Return (x, y) of the center of cell containing provided text 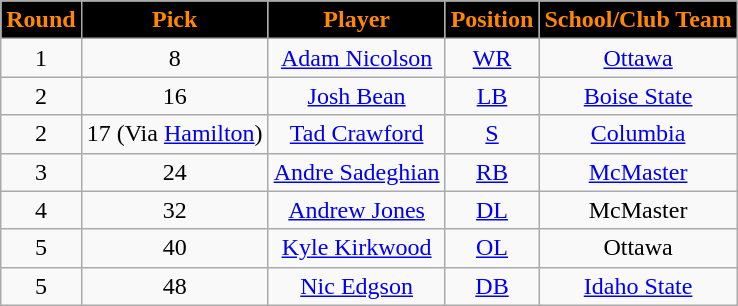
Player (356, 20)
DB (492, 286)
16 (174, 96)
WR (492, 58)
Idaho State (638, 286)
Boise State (638, 96)
Nic Edgson (356, 286)
Columbia (638, 134)
8 (174, 58)
32 (174, 210)
Position (492, 20)
DL (492, 210)
Andrew Jones (356, 210)
Round (41, 20)
Kyle Kirkwood (356, 248)
Pick (174, 20)
Andre Sadeghian (356, 172)
48 (174, 286)
4 (41, 210)
RB (492, 172)
40 (174, 248)
17 (Via Hamilton) (174, 134)
Josh Bean (356, 96)
S (492, 134)
School/Club Team (638, 20)
LB (492, 96)
OL (492, 248)
Adam Nicolson (356, 58)
24 (174, 172)
1 (41, 58)
Tad Crawford (356, 134)
3 (41, 172)
